Detect which cell encompasses the target text, then output its [x, y] center coordinate. 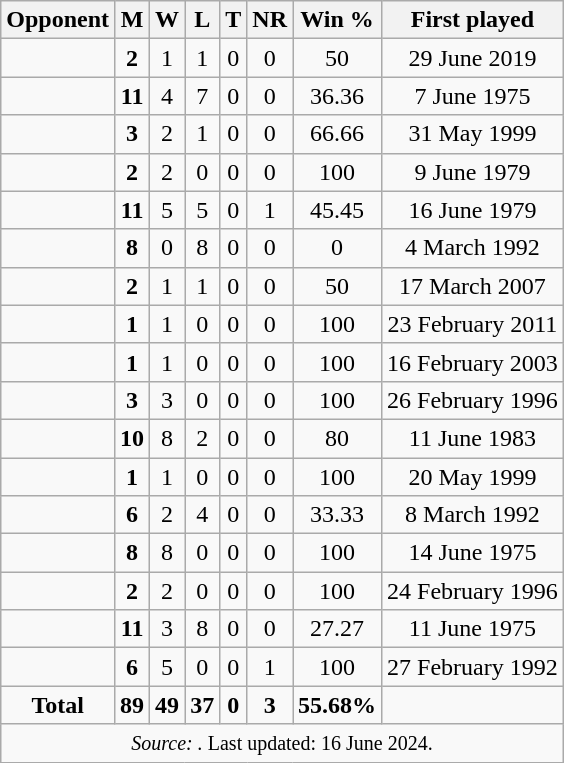
11 June 1983 [473, 438]
55.68% [336, 705]
26 February 1996 [473, 400]
T [234, 20]
49 [168, 705]
89 [132, 705]
Total [58, 705]
16 June 1979 [473, 210]
24 February 1996 [473, 591]
23 February 2011 [473, 324]
First played [473, 20]
L [202, 20]
Source: . Last updated: 16 June 2024. [282, 743]
Win % [336, 20]
17 March 2007 [473, 286]
Opponent [58, 20]
31 May 1999 [473, 134]
20 May 1999 [473, 477]
NR [270, 20]
4 March 1992 [473, 248]
7 June 1975 [473, 96]
33.33 [336, 515]
45.45 [336, 210]
W [168, 20]
10 [132, 438]
9 June 1979 [473, 172]
16 February 2003 [473, 362]
7 [202, 96]
37 [202, 705]
8 March 1992 [473, 515]
36.36 [336, 96]
27 February 1992 [473, 667]
M [132, 20]
11 June 1975 [473, 629]
66.66 [336, 134]
80 [336, 438]
29 June 2019 [473, 58]
14 June 1975 [473, 553]
27.27 [336, 629]
